Search for the cell housing the specified text and yield its [x, y] center coordinate. 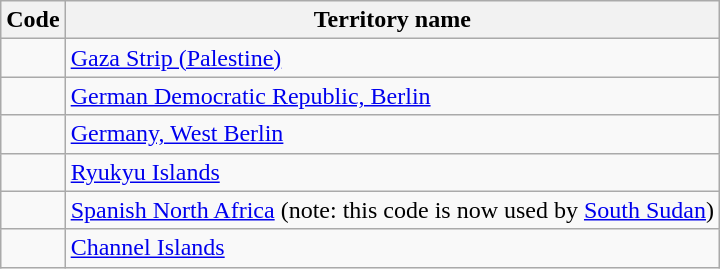
Spanish North Africa (note: this code is now used by South Sudan) [392, 210]
Germany, West Berlin [392, 134]
Gaza Strip (Palestine) [392, 58]
Channel Islands [392, 248]
German Democratic Republic, Berlin [392, 96]
Code [33, 20]
Territory name [392, 20]
Ryukyu Islands [392, 172]
